For the text-containing cell, return its midpoint in (X, Y) coordinate format. 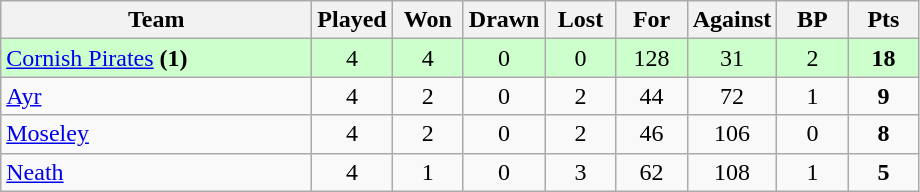
5 (884, 172)
Drawn (504, 20)
Pts (884, 20)
Won (428, 20)
108 (732, 172)
Against (732, 20)
BP (812, 20)
Lost (580, 20)
18 (884, 58)
72 (732, 96)
Cornish Pirates (1) (156, 58)
Moseley (156, 134)
46 (652, 134)
Team (156, 20)
31 (732, 58)
44 (652, 96)
Played (352, 20)
8 (884, 134)
Neath (156, 172)
For (652, 20)
Ayr (156, 96)
106 (732, 134)
3 (580, 172)
128 (652, 58)
9 (884, 96)
62 (652, 172)
